Return [X, Y] of the center of cell containing provided text 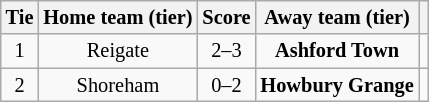
Tie [20, 17]
1 [20, 51]
Score [226, 17]
Shoreham [118, 85]
2 [20, 85]
Home team (tier) [118, 17]
2–3 [226, 51]
Reigate [118, 51]
Ashford Town [336, 51]
0–2 [226, 85]
Howbury Grange [336, 85]
Away team (tier) [336, 17]
